Scan for the cell matching the given text and deliver its [x, y] coordinate at center. 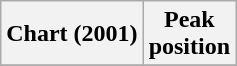
Chart (2001) [72, 34]
Peakposition [189, 34]
